Extract the [X, Y] coordinate from the center of the cell holding the provided text.  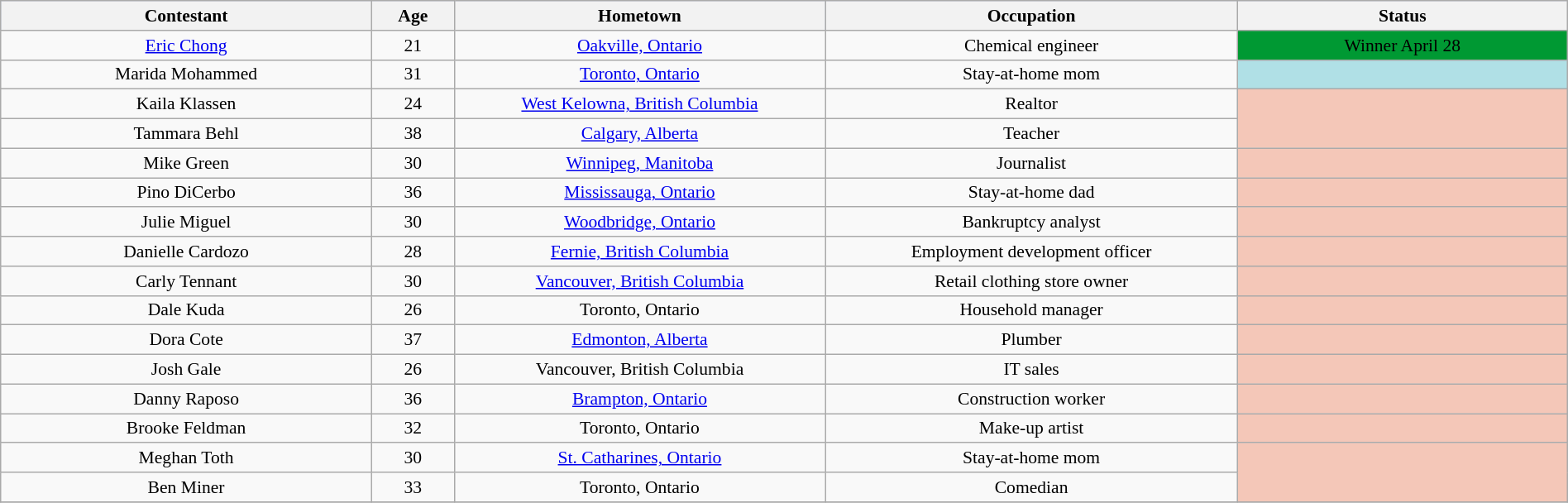
Carly Tennant [187, 281]
IT sales [1032, 370]
Edmonton, Alberta [640, 340]
Stay-at-home dad [1032, 193]
Danny Raposo [187, 399]
Mike Green [187, 163]
Make-up artist [1032, 429]
Josh Gale [187, 370]
Realtor [1032, 104]
Teacher [1032, 134]
Dale Kuda [187, 310]
21 [413, 46]
Dora Cote [187, 340]
Fernie, British Columbia [640, 251]
West Kelowna, British Columbia [640, 104]
Bankruptcy analyst [1032, 223]
37 [413, 340]
Danielle Cardozo [187, 251]
Construction worker [1032, 399]
Marida Mohammed [187, 74]
24 [413, 104]
Brampton, Ontario [640, 399]
Chemical engineer [1032, 46]
Employment development officer [1032, 251]
Winnipeg, Manitoba [640, 163]
Mississauga, Ontario [640, 193]
Comedian [1032, 487]
Household manager [1032, 310]
Kaila Klassen [187, 104]
Pino DiCerbo [187, 193]
Status [1403, 16]
Retail clothing store owner [1032, 281]
Calgary, Alberta [640, 134]
Hometown [640, 16]
38 [413, 134]
Eric Chong [187, 46]
Brooke Feldman [187, 429]
Oakville, Ontario [640, 46]
Meghan Toth [187, 458]
32 [413, 429]
28 [413, 251]
33 [413, 487]
Julie Miguel [187, 223]
Woodbridge, Ontario [640, 223]
Occupation [1032, 16]
Plumber [1032, 340]
Tammara Behl [187, 134]
Ben Miner [187, 487]
St. Catharines, Ontario [640, 458]
Age [413, 16]
Winner April 28 [1403, 46]
31 [413, 74]
Contestant [187, 16]
Journalist [1032, 163]
